Pinpoint the cell where the given text exists, returning its [x, y] midpoint coordinate. 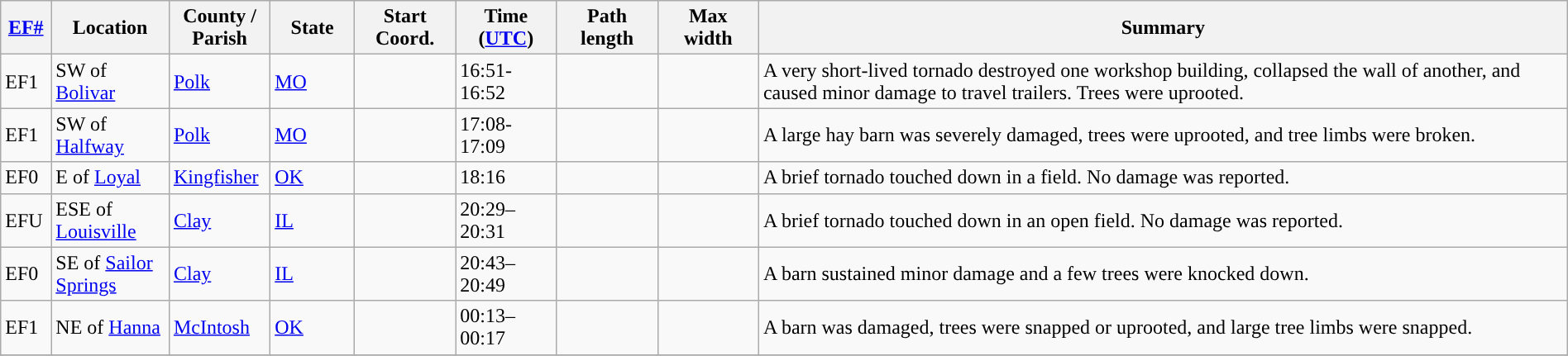
ESE of Louisville [111, 220]
A large hay barn was severely damaged, trees were uprooted, and tree limbs were broken. [1163, 135]
A brief tornado touched down in a field. No damage was reported. [1163, 178]
A brief tornado touched down in an open field. No damage was reported. [1163, 220]
Location [111, 28]
Summary [1163, 28]
Kingfisher [219, 178]
EF# [26, 28]
17:08-17:09 [506, 135]
Max width [708, 28]
Path length [607, 28]
Time (UTC) [506, 28]
18:16 [506, 178]
SW of Bolivar [111, 81]
State [313, 28]
EFU [26, 220]
16:51-16:52 [506, 81]
20:29–20:31 [506, 220]
A barn sustained minor damage and a few trees were knocked down. [1163, 274]
County / Parish [219, 28]
20:43–20:49 [506, 274]
A barn was damaged, trees were snapped or uprooted, and large tree limbs were snapped. [1163, 327]
SW of Halfway [111, 135]
E of Loyal [111, 178]
SE of Sailor Springs [111, 274]
00:13–00:17 [506, 327]
NE of Hanna [111, 327]
McIntosh [219, 327]
Start Coord. [405, 28]
